Find where the given text appears and provide that cell's center as (X, Y) coordinate. 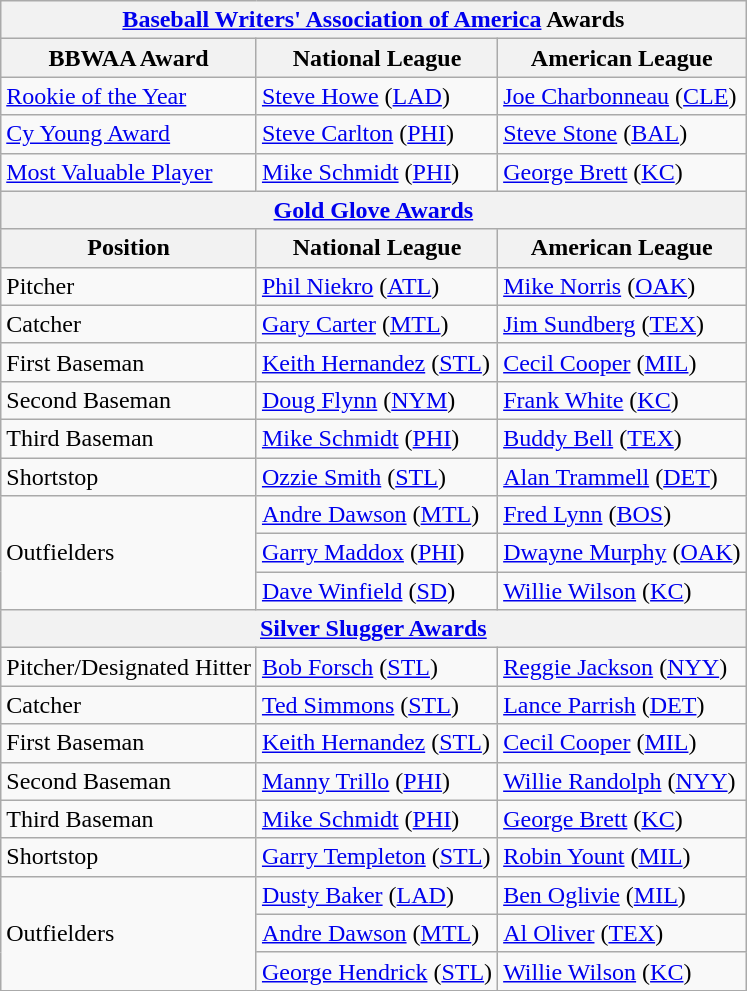
Dave Winfield (SD) (376, 591)
Mike Norris (OAK) (622, 286)
Gold Glove Awards (374, 210)
Dusty Baker (LAD) (376, 895)
Dwayne Murphy (OAK) (622, 553)
Frank White (KC) (622, 400)
Phil Niekro (ATL) (376, 286)
Manny Trillo (PHI) (376, 781)
Willie Randolph (NYY) (622, 781)
Al Oliver (TEX) (622, 933)
Lance Parrish (DET) (622, 705)
Steve Carlton (PHI) (376, 134)
Most Valuable Player (129, 172)
Ozzie Smith (STL) (376, 477)
Silver Slugger Awards (374, 629)
Steve Howe (LAD) (376, 96)
Pitcher/Designated Hitter (129, 667)
Garry Templeton (STL) (376, 857)
Robin Yount (MIL) (622, 857)
Cy Young Award (129, 134)
Alan Trammell (DET) (622, 477)
Bob Forsch (STL) (376, 667)
Fred Lynn (BOS) (622, 515)
Rookie of the Year (129, 96)
Doug Flynn (NYM) (376, 400)
Baseball Writers' Association of America Awards (374, 20)
Gary Carter (MTL) (376, 324)
Ted Simmons (STL) (376, 705)
Garry Maddox (PHI) (376, 553)
Ben Oglivie (MIL) (622, 895)
George Hendrick (STL) (376, 971)
Pitcher (129, 286)
Jim Sundberg (TEX) (622, 324)
BBWAA Award (129, 58)
Buddy Bell (TEX) (622, 438)
Position (129, 248)
Reggie Jackson (NYY) (622, 667)
Joe Charbonneau (CLE) (622, 96)
Steve Stone (BAL) (622, 134)
